Find where the given text appears and provide that cell's center as [x, y] coordinate. 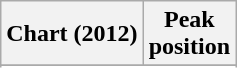
Peakposition [189, 34]
Chart (2012) [72, 34]
